Provide the (X, Y) coordinate of the cell's center where the given text is located.  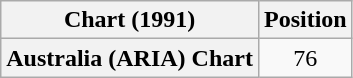
Australia (ARIA) Chart (130, 58)
76 (305, 58)
Chart (1991) (130, 20)
Position (305, 20)
